Provide the (x, y) coordinate of the cell's center where the given text is located.  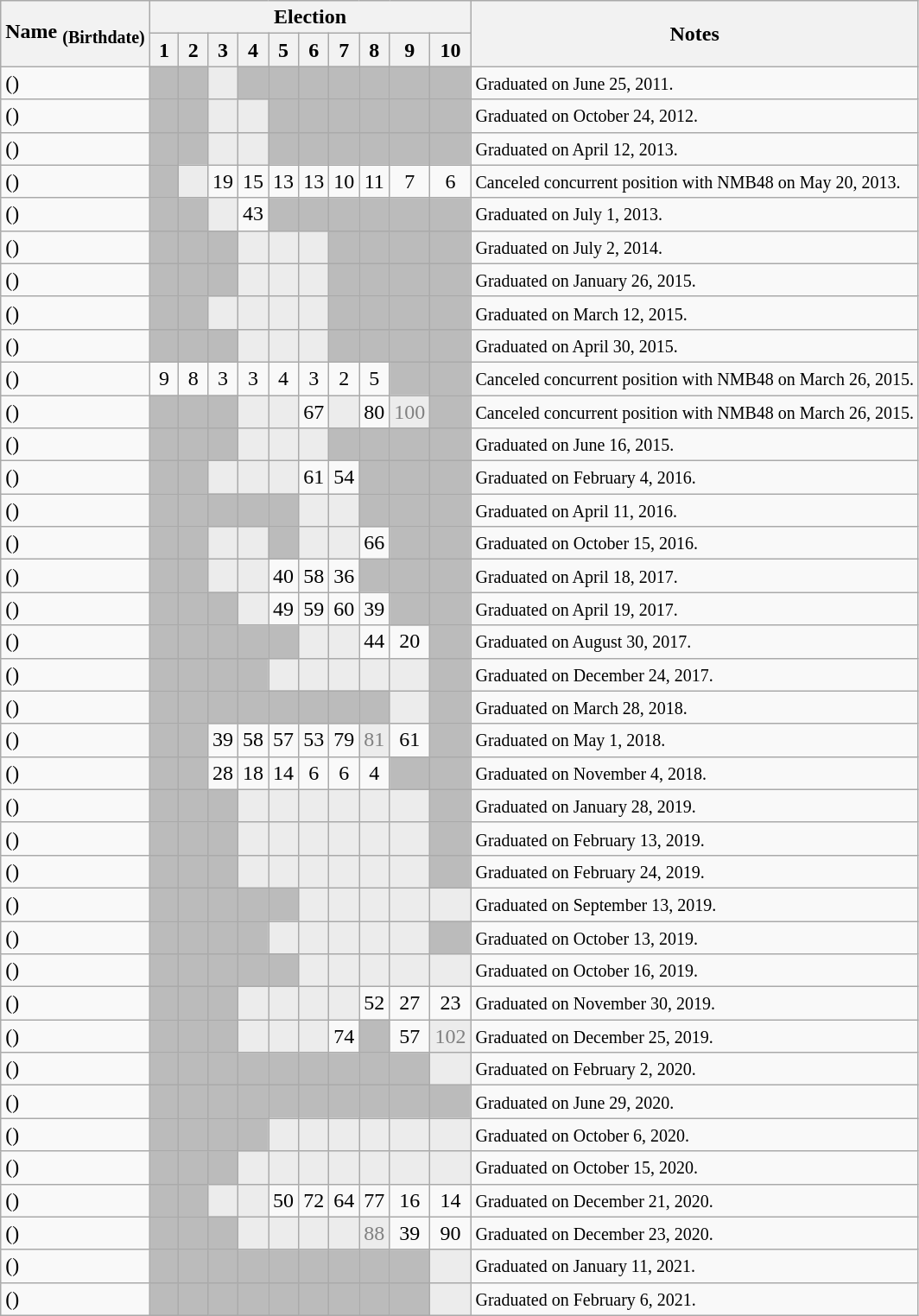
52 (375, 1003)
60 (344, 609)
Graduated on June 29, 2020. (694, 1102)
Graduated on October 24, 2012. (694, 116)
Graduated on January 11, 2021. (694, 1266)
16 (409, 1200)
79 (344, 740)
44 (375, 642)
53 (314, 740)
36 (344, 576)
Graduated on February 13, 2019. (694, 838)
Election (310, 17)
Name (Birthdate) (76, 34)
Canceled concurrent position with NMB48 on May 20, 2013. (694, 181)
19 (223, 181)
Graduated on July 2, 2014. (694, 247)
20 (409, 642)
77 (375, 1200)
11 (375, 181)
Graduated on October 13, 2019. (694, 937)
Graduated on April 30, 2015. (694, 345)
15 (252, 181)
Graduated on March 28, 2018. (694, 707)
Notes (694, 34)
74 (344, 1036)
49 (283, 609)
Graduated on January 28, 2019. (694, 806)
102 (451, 1036)
Graduated on July 1, 2013. (694, 214)
59 (314, 609)
18 (252, 773)
Graduated on April 11, 2016. (694, 510)
1 (164, 50)
Graduated on January 26, 2015. (694, 280)
Graduated on June 16, 2015. (694, 445)
Graduated on October 6, 2020. (694, 1135)
Graduated on April 12, 2013. (694, 149)
Graduated on April 18, 2017. (694, 576)
Graduated on October 15, 2020. (694, 1167)
90 (451, 1233)
Graduated on April 19, 2017. (694, 609)
Graduated on February 2, 2020. (694, 1069)
64 (344, 1200)
Graduated on December 24, 2017. (694, 674)
67 (314, 412)
Graduated on February 4, 2016. (694, 478)
27 (409, 1003)
80 (375, 412)
66 (375, 543)
Graduated on October 15, 2016. (694, 543)
Graduated on November 4, 2018. (694, 773)
23 (451, 1003)
Graduated on December 21, 2020. (694, 1200)
Graduated on October 16, 2019. (694, 971)
28 (223, 773)
88 (375, 1233)
Graduated on November 30, 2019. (694, 1003)
Graduated on February 24, 2019. (694, 871)
Graduated on December 23, 2020. (694, 1233)
Graduated on February 6, 2021. (694, 1299)
Graduated on December 25, 2019. (694, 1036)
54 (344, 478)
50 (283, 1200)
100 (409, 412)
Graduated on March 12, 2015. (694, 313)
43 (252, 214)
40 (283, 576)
Graduated on September 13, 2019. (694, 904)
Graduated on June 25, 2011. (694, 83)
Graduated on May 1, 2018. (694, 740)
72 (314, 1200)
81 (375, 740)
Graduated on August 30, 2017. (694, 642)
